For the text-containing cell, return its midpoint in (X, Y) coordinate format. 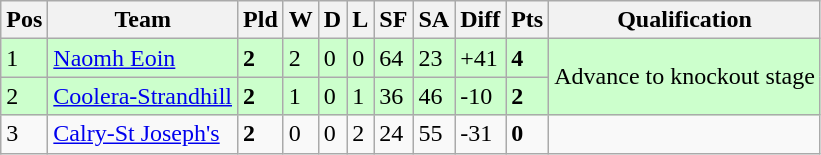
Qualification (685, 20)
Calry-St Joseph's (143, 134)
Pld (261, 20)
D (332, 20)
23 (434, 58)
SA (434, 20)
46 (434, 96)
Advance to knockout stage (685, 77)
Pts (528, 20)
SF (394, 20)
+41 (480, 58)
Coolera-Strandhill (143, 96)
55 (434, 134)
24 (394, 134)
Pos (24, 20)
36 (394, 96)
W (300, 20)
4 (528, 58)
-31 (480, 134)
3 (24, 134)
L (360, 20)
-10 (480, 96)
Team (143, 20)
64 (394, 58)
Diff (480, 20)
Naomh Eoin (143, 58)
